Return (X, Y) of the center of cell containing provided text 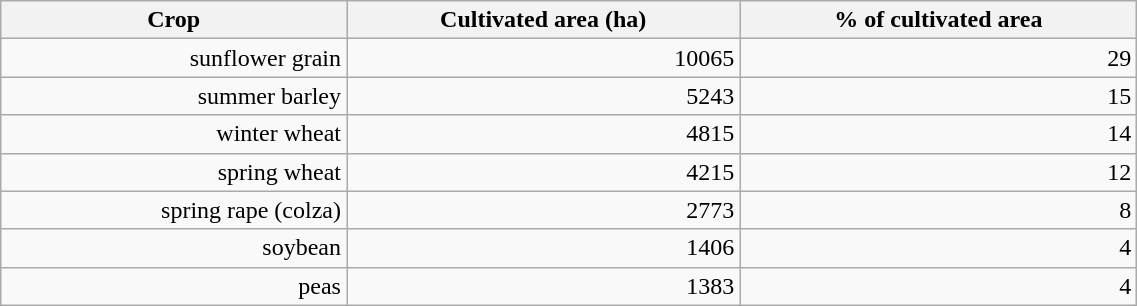
14 (938, 134)
% of cultivated area (938, 20)
spring wheat (174, 172)
4215 (542, 172)
summer barley (174, 96)
Cultivated area (ha) (542, 20)
5243 (542, 96)
winter wheat (174, 134)
2773 (542, 210)
sunflower grain (174, 58)
peas (174, 286)
Crop (174, 20)
4815 (542, 134)
29 (938, 58)
12 (938, 172)
spring rape (colza) (174, 210)
soybean (174, 248)
10065 (542, 58)
1406 (542, 248)
1383 (542, 286)
15 (938, 96)
8 (938, 210)
